Scan for the cell matching the given text and deliver its [X, Y] coordinate at center. 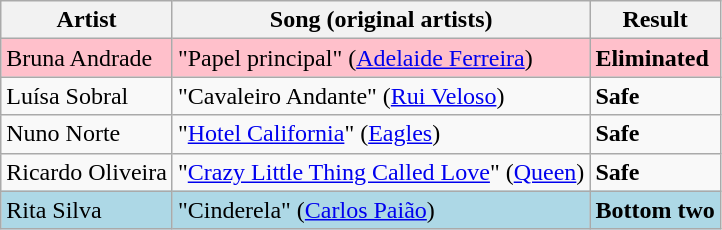
Luísa Sobral [87, 96]
"Cavaleiro Andante" (Rui Veloso) [380, 96]
Bottom two [655, 210]
Result [655, 20]
"Cinderela" (Carlos Paião) [380, 210]
Rita Silva [87, 210]
"Hotel California" (Eagles) [380, 134]
Song (original artists) [380, 20]
"Papel principal" (Adelaide Ferreira) [380, 58]
Nuno Norte [87, 134]
Artist [87, 20]
"Crazy Little Thing Called Love" (Queen) [380, 172]
Ricardo Oliveira [87, 172]
Eliminated [655, 58]
Bruna Andrade [87, 58]
